Find where the given text appears and provide that cell's center as (X, Y) coordinate. 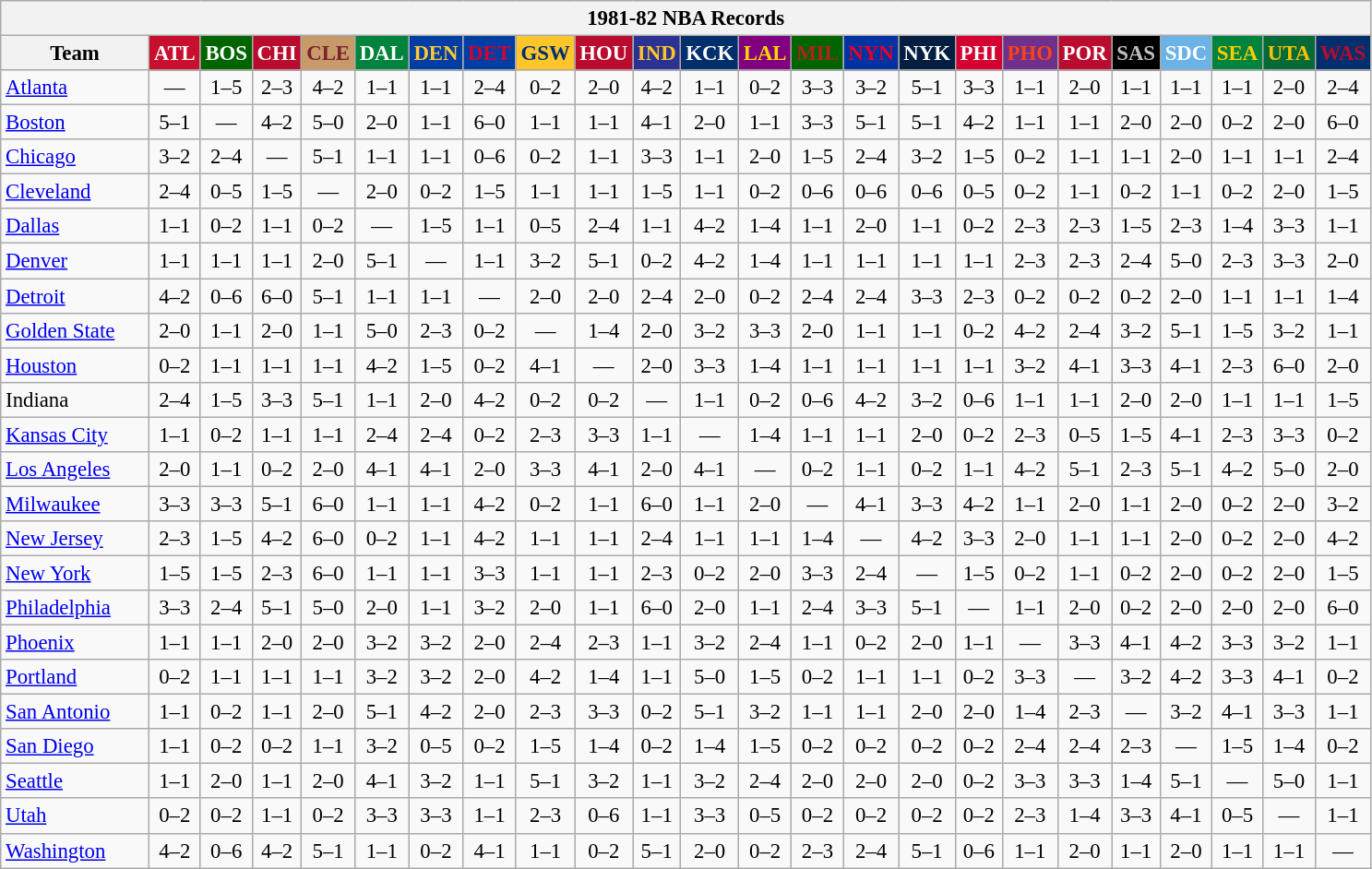
San Antonio (76, 712)
Kansas City (76, 434)
Chicago (76, 157)
MIL (817, 54)
KCK (710, 54)
Cleveland (76, 192)
HOU (603, 54)
Portland (76, 677)
DET (489, 54)
Seattle (76, 781)
DAL (382, 54)
1981-82 NBA Records (686, 18)
IND (657, 54)
POR (1085, 54)
Indiana (76, 399)
SAS (1136, 54)
Detroit (76, 296)
UTA (1288, 54)
New Jersey (76, 539)
SEA (1238, 54)
Houston (76, 365)
CLE (328, 54)
Utah (76, 816)
LAL (764, 54)
SDC (1186, 54)
Golden State (76, 330)
NYN (871, 54)
Philadelphia (76, 608)
DEN (435, 54)
CHI (277, 54)
Atlanta (76, 88)
WAS (1342, 54)
Los Angeles (76, 470)
Team (76, 54)
PHI (978, 54)
Phoenix (76, 643)
San Diego (76, 746)
Washington (76, 851)
New York (76, 573)
PHO (1030, 54)
ATL (174, 54)
Denver (76, 261)
Boston (76, 123)
NYK (926, 54)
Dallas (76, 226)
BOS (226, 54)
GSW (545, 54)
Milwaukee (76, 504)
